Detect which cell encompasses the target text, then output its [X, Y] center coordinate. 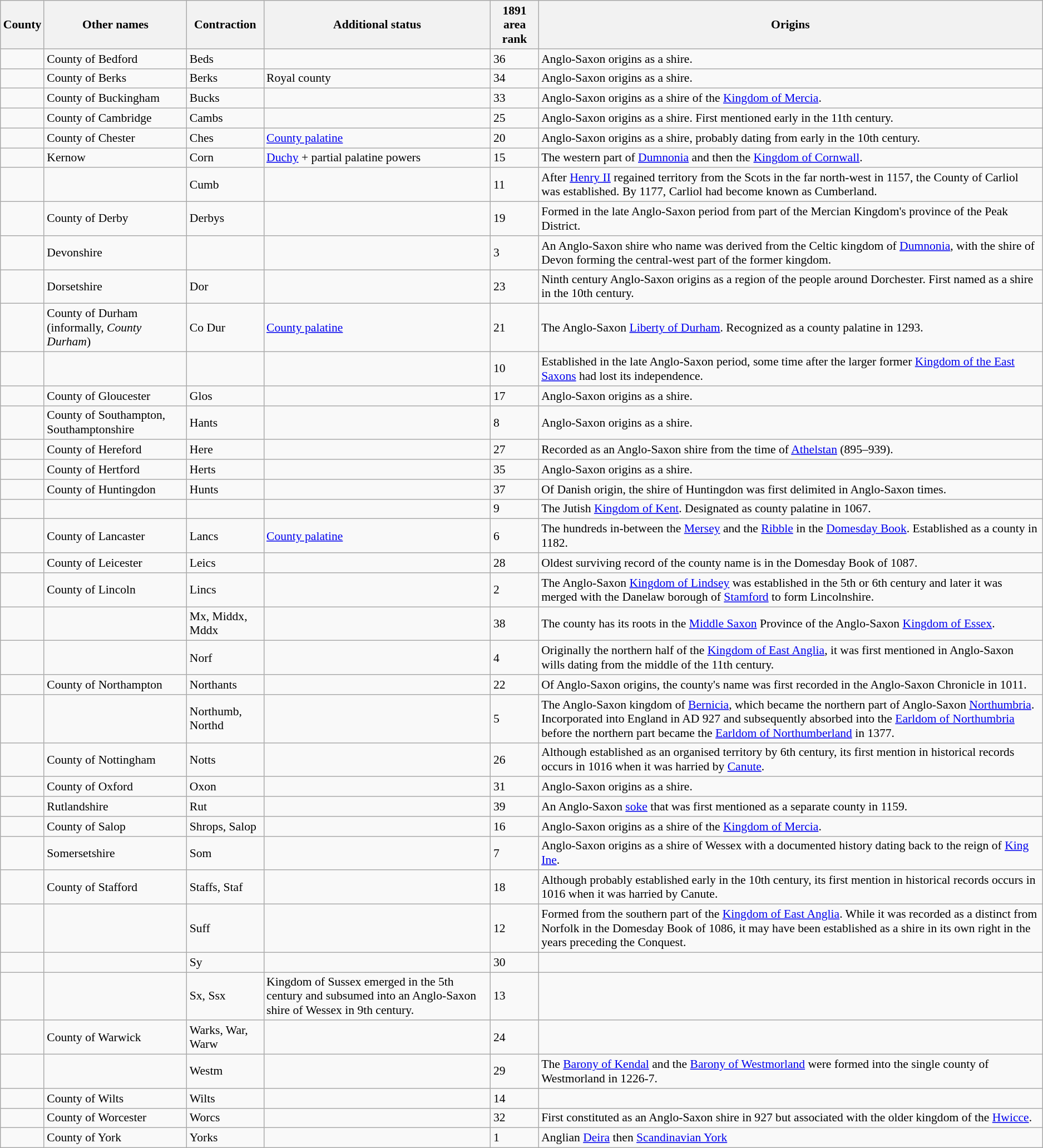
35 [515, 469]
Hants [225, 423]
County of Salop [115, 827]
Here [225, 450]
11 [515, 185]
Ches [225, 138]
First constituted as an Anglo-Saxon shire in 927 but associated with the older kingdom of the Hwicce. [790, 1118]
Other names [115, 24]
4 [515, 657]
Westm [225, 1071]
Herts [225, 469]
Although probably established early in the 10th century, its first mention in historical records occurs in 1016 when it was harried by Canute. [790, 888]
Beds [225, 59]
Sx, Ssx [225, 997]
3 [515, 253]
Northants [225, 685]
Anglo-Saxon origins as a shire of Wessex with a documented history dating back to the reign of King Ine. [790, 853]
Lancs [225, 536]
County of Worcester [115, 1118]
County of Berks [115, 78]
Kernow [115, 158]
Glos [225, 396]
33 [515, 98]
Established in the late Anglo-Saxon period, some time after the larger former Kingdom of the East Saxons had lost its independence. [790, 369]
County of Bedford [115, 59]
2 [515, 590]
The hundreds in-between the Mersey and the Ribble in the Domesday Book. Established as a county in 1182. [790, 536]
County of Derby [115, 219]
Hunts [225, 489]
Norf [225, 657]
County of Cambridge [115, 118]
Dorsetshire [115, 287]
Lincs [225, 590]
Ninth century Anglo-Saxon origins as a region of the people around Dorchester. First named as a shire in the 10th century. [790, 287]
34 [515, 78]
The Barony of Kendal and the Barony of Westmorland were formed into the single county of Westmorland in 1226-7. [790, 1071]
Anglo-Saxon origins as a shire, probably dating from early in the 10th century. [790, 138]
36 [515, 59]
Royal county [377, 78]
County of Northampton [115, 685]
Notts [225, 760]
Dor [225, 287]
32 [515, 1118]
Although established as an organised territory by 6th century, its first mention in historical records occurs in 1016 when it was harried by Canute. [790, 760]
Kingdom of Sussex emerged in the 5th century and subsumed into an Anglo-Saxon shire of Wessex in 9th century. [377, 997]
Suff [225, 929]
1891 area rank [515, 24]
5 [515, 719]
Som [225, 853]
23 [515, 287]
15 [515, 158]
County of Leicester [115, 563]
County of Huntingdon [115, 489]
Rutlandshire [115, 806]
Formed in the late Anglo-Saxon period from part of the Mercian Kingdom's province of the Peak District. [790, 219]
County of Hertford [115, 469]
County of Chester [115, 138]
Oldest surviving record of the county name is in the Domesday Book of 1087. [790, 563]
Cumb [225, 185]
Anglo-Saxon origins as a shire. First mentioned early in the 11th century. [790, 118]
8 [515, 423]
County of Oxford [115, 787]
The Anglo-Saxon Liberty of Durham. Recognized as a county palatine in 1293. [790, 328]
Worcs [225, 1118]
39 [515, 806]
Of Danish origin, the shire of Huntingdon was first delimited in Anglo-Saxon times. [790, 489]
Staffs, Staf [225, 888]
16 [515, 827]
Warks, War, Warw [225, 1038]
County of Buckingham [115, 98]
28 [515, 563]
The western part of Dumnonia and then the Kingdom of Cornwall. [790, 158]
18 [515, 888]
26 [515, 760]
Oxon [225, 787]
Bucks [225, 98]
Of Anglo-Saxon origins, the county's name was first recorded in the Anglo-Saxon Chronicle in 1011. [790, 685]
Berks [225, 78]
38 [515, 624]
14 [515, 1098]
County of Durham (informally, County Durham) [115, 328]
29 [515, 1071]
County of Wilts [115, 1098]
County of Gloucester [115, 396]
Anglian Deira then Scandinavian York [790, 1138]
The county has its roots in the Middle Saxon Province of the Anglo-Saxon Kingdom of Essex. [790, 624]
County of Lancaster [115, 536]
Wilts [225, 1098]
Shrops, Salop [225, 827]
Sy [225, 962]
9 [515, 509]
Devonshire [115, 253]
21 [515, 328]
County of Southampton, Southamptonshire [115, 423]
20 [515, 138]
Mx, Middx, Mddx [225, 624]
Leics [225, 563]
County [22, 24]
Yorks [225, 1138]
Rut [225, 806]
Somersetshire [115, 853]
County of Stafford [115, 888]
County of Nottingham [115, 760]
Northumb, Northd [225, 719]
13 [515, 997]
31 [515, 787]
6 [515, 536]
Cambs [225, 118]
An Anglo-Saxon soke that was first mentioned as a separate county in 1159. [790, 806]
25 [515, 118]
22 [515, 685]
Co Dur [225, 328]
17 [515, 396]
19 [515, 219]
Additional status [377, 24]
7 [515, 853]
Corn [225, 158]
Contraction [225, 24]
12 [515, 929]
Originally the northern half of the Kingdom of East Anglia, it was first mentioned in Anglo-Saxon wills dating from the middle of the 11th century. [790, 657]
1 [515, 1138]
27 [515, 450]
Duchy + partial palatine powers [377, 158]
The Jutish Kingdom of Kent. Designated as county palatine in 1067. [790, 509]
Recorded as an Anglo-Saxon shire from the time of Athelstan (895–939). [790, 450]
10 [515, 369]
Origins [790, 24]
Derbys [225, 219]
County of Lincoln [115, 590]
37 [515, 489]
County of Warwick [115, 1038]
County of York [115, 1138]
30 [515, 962]
County of Hereford [115, 450]
24 [515, 1038]
